Pinpoint the cell where the given text exists, returning its (X, Y) midpoint coordinate. 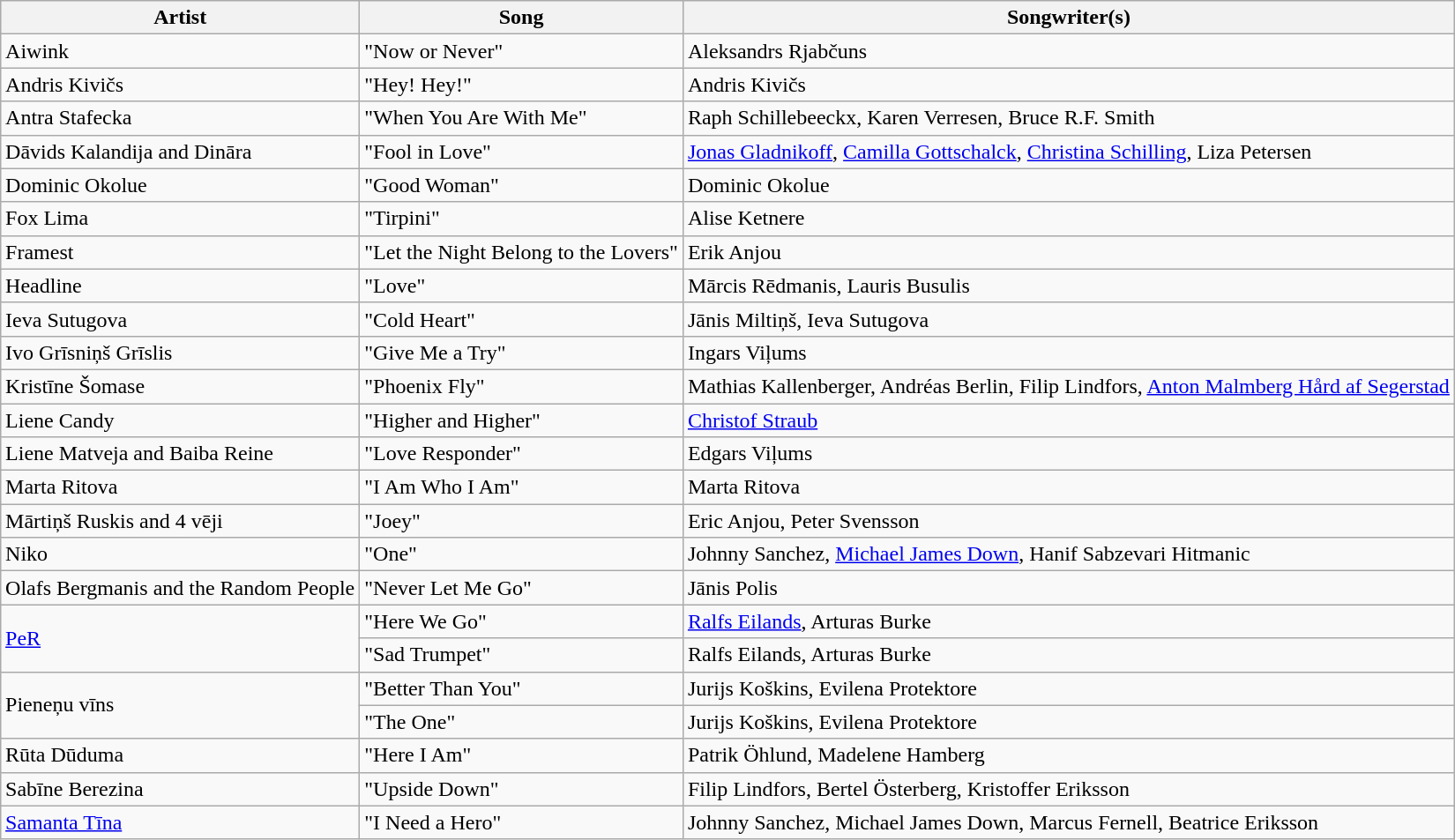
Alise Ketnere (1069, 219)
Artist (180, 18)
Jānis Polis (1069, 588)
Olafs Bergmanis and the Random People (180, 588)
Erik Anjou (1069, 252)
Framest (180, 252)
Mārcis Rēdmanis, Lauris Busulis (1069, 286)
"I Need a Hero" (522, 822)
Edgars Viļums (1069, 454)
Patrik Öhlund, Madelene Hamberg (1069, 755)
"Better Than You" (522, 688)
"Higher and Higher" (522, 420)
Christof Straub (1069, 420)
Mārtiņš Ruskis and 4 vēji (180, 521)
"Phoenix Fly" (522, 386)
Jonas Gladnikoff, Camilla Gottschalck, Christina Schilling, Liza Petersen (1069, 152)
Antra Stafecka (180, 118)
"Joey" (522, 521)
"Love Responder" (522, 454)
Ivo Grīsniņš Grīslis (180, 353)
Aiwink (180, 51)
Rūta Dūduma (180, 755)
Pieneņu vīns (180, 705)
"Cold Heart" (522, 319)
"Give Me a Try" (522, 353)
Johnny Sanchez, Michael James Down, Hanif Sabzevari Hitmanic (1069, 554)
Liene Candy (180, 420)
Raph Schillebeeckx, Karen Verresen, Bruce R.F. Smith (1069, 118)
Ingars Viļums (1069, 353)
Aleksandrs Rjabčuns (1069, 51)
Eric Anjou, Peter Svensson (1069, 521)
Samanta Tīna (180, 822)
Mathias Kallenberger, Andréas Berlin, Filip Lindfors, Anton Malmberg Hård af Segerstad (1069, 386)
Jānis Miltiņš, Ieva Sutugova (1069, 319)
"Love" (522, 286)
Sabīne Berezina (180, 789)
"Sad Trumpet" (522, 655)
PeR (180, 638)
"Fool in Love" (522, 152)
Niko (180, 554)
"Upside Down" (522, 789)
"Now or Never" (522, 51)
"Hey! Hey!" (522, 85)
"Tirpini" (522, 219)
"When You Are With Me" (522, 118)
"One" (522, 554)
Songwriter(s) (1069, 18)
Liene Matveja and Baiba Reine (180, 454)
"The One" (522, 722)
Ieva Sutugova (180, 319)
Fox Lima (180, 219)
"Here I Am" (522, 755)
"Let the Night Belong to the Lovers" (522, 252)
Song (522, 18)
Filip Lindfors, Bertel Österberg, Kristoffer Eriksson (1069, 789)
"Never Let Me Go" (522, 588)
Dāvids Kalandija and Dināra (180, 152)
Headline (180, 286)
Kristīne Šomase (180, 386)
"Good Woman" (522, 185)
"Here We Go" (522, 621)
"I Am Who I Am" (522, 487)
Johnny Sanchez, Michael James Down, Marcus Fernell, Beatrice Eriksson (1069, 822)
